Identify which cell holds the provided text, then report its [X, Y] central coordinate. 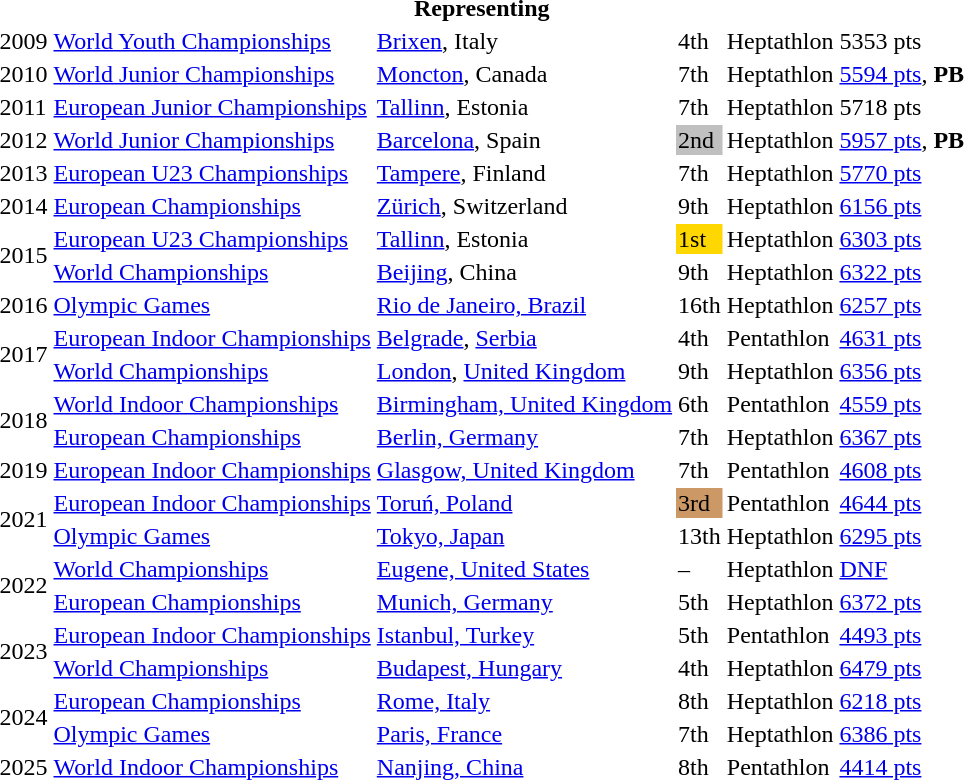
Budapest, Hungary [524, 668]
– [700, 569]
European Junior Championships [212, 107]
Toruń, Poland [524, 503]
Brixen, Italy [524, 41]
6th [700, 404]
Rome, Italy [524, 701]
Tampere, Finland [524, 173]
Zürich, Switzerland [524, 206]
Barcelona, Spain [524, 140]
Tokyo, Japan [524, 536]
Rio de Janeiro, Brazil [524, 305]
Munich, Germany [524, 602]
Birmingham, United Kingdom [524, 404]
World Youth Championships [212, 41]
13th [700, 536]
2nd [700, 140]
Belgrade, Serbia [524, 338]
Beijing, China [524, 272]
World Indoor Championships [212, 404]
Berlin, Germany [524, 437]
16th [700, 305]
3rd [700, 503]
Moncton, Canada [524, 74]
Istanbul, Turkey [524, 635]
London, United Kingdom [524, 371]
1st [700, 239]
Eugene, United States [524, 569]
Glasgow, United Kingdom [524, 470]
8th [700, 701]
Paris, France [524, 734]
